From the cell containing the given text, extract its center point as (X, Y) coordinate. 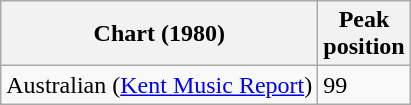
Australian (Kent Music Report) (160, 85)
Chart (1980) (160, 34)
99 (364, 85)
Peakposition (364, 34)
